Find where the given text appears and provide that cell's center as (x, y) coordinate. 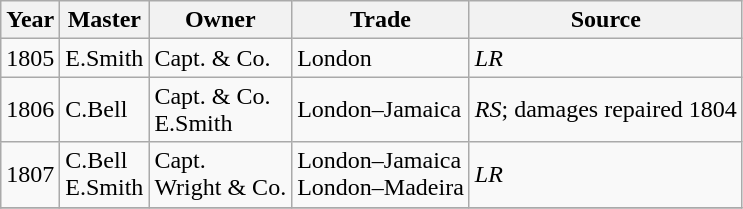
C.BellE.Smith (104, 174)
1807 (30, 174)
Owner (220, 20)
Master (104, 20)
Source (606, 20)
London–JamaicaLondon–Madeira (381, 174)
Trade (381, 20)
London–Jamaica (381, 110)
C.Bell (104, 110)
Year (30, 20)
1805 (30, 58)
Capt. & Co. (220, 58)
RS; damages repaired 1804 (606, 110)
Capt. & Co.E.Smith (220, 110)
Capt.Wright & Co. (220, 174)
London (381, 58)
1806 (30, 110)
E.Smith (104, 58)
